Output the (X, Y) coordinate of the center of the cell containing the given text.  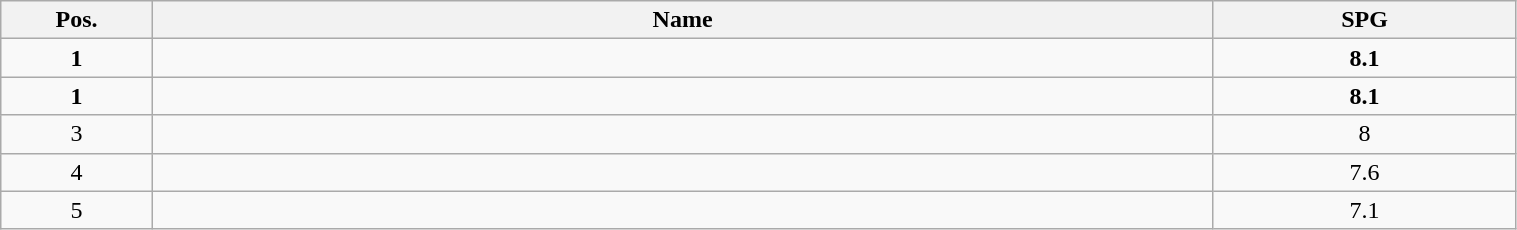
7.6 (1364, 172)
5 (77, 210)
4 (77, 172)
7.1 (1364, 210)
SPG (1364, 20)
3 (77, 134)
Name (682, 20)
Pos. (77, 20)
8 (1364, 134)
